From the cell containing the given text, extract its center point as (x, y) coordinate. 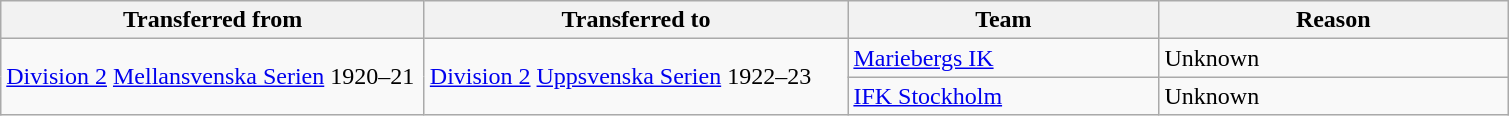
IFK Stockholm (1004, 96)
Mariebergs IK (1004, 58)
Reason (1334, 20)
Transferred from (213, 20)
Transferred to (636, 20)
Division 2 Uppsvenska Serien 1922–23 (636, 77)
Division 2 Mellansvenska Serien 1920–21 (213, 77)
Team (1004, 20)
